Return [X, Y] of the center of cell containing provided text 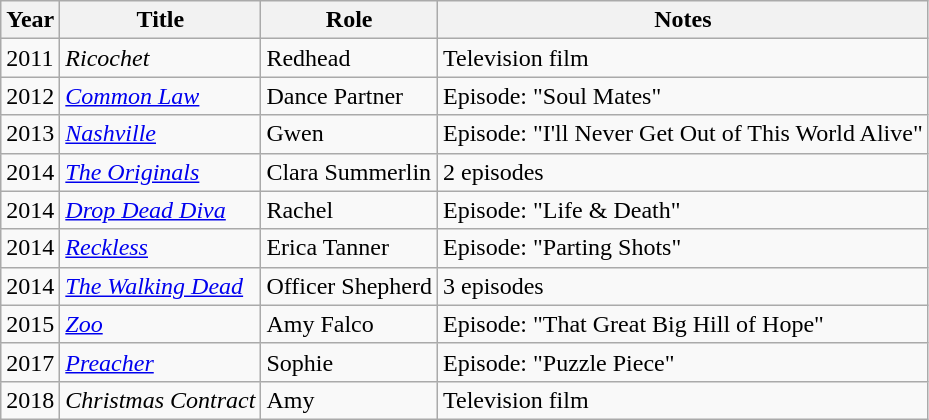
2011 [30, 58]
Rachel [350, 210]
Ricochet [160, 58]
Episode: "Soul Mates" [682, 96]
Role [350, 20]
3 episodes [682, 286]
2017 [30, 362]
Amy Falco [350, 324]
Title [160, 20]
Episode: "I'll Never Get Out of This World Alive" [682, 134]
Sophie [350, 362]
Drop Dead Diva [160, 210]
Episode: "Parting Shots" [682, 248]
2012 [30, 96]
Episode: "Life & Death" [682, 210]
Redhead [350, 58]
2018 [30, 400]
Year [30, 20]
Reckless [160, 248]
Episode: "Puzzle Piece" [682, 362]
Amy [350, 400]
The Walking Dead [160, 286]
Episode: "That Great Big Hill of Hope" [682, 324]
Christmas Contract [160, 400]
Dance Partner [350, 96]
Officer Shepherd [350, 286]
2015 [30, 324]
The Originals [160, 172]
Notes [682, 20]
Nashville [160, 134]
Zoo [160, 324]
Clara Summerlin [350, 172]
Erica Tanner [350, 248]
Preacher [160, 362]
Common Law [160, 96]
2 episodes [682, 172]
Gwen [350, 134]
2013 [30, 134]
